Locate the cell with the specified text and output its [X, Y] center coordinate. 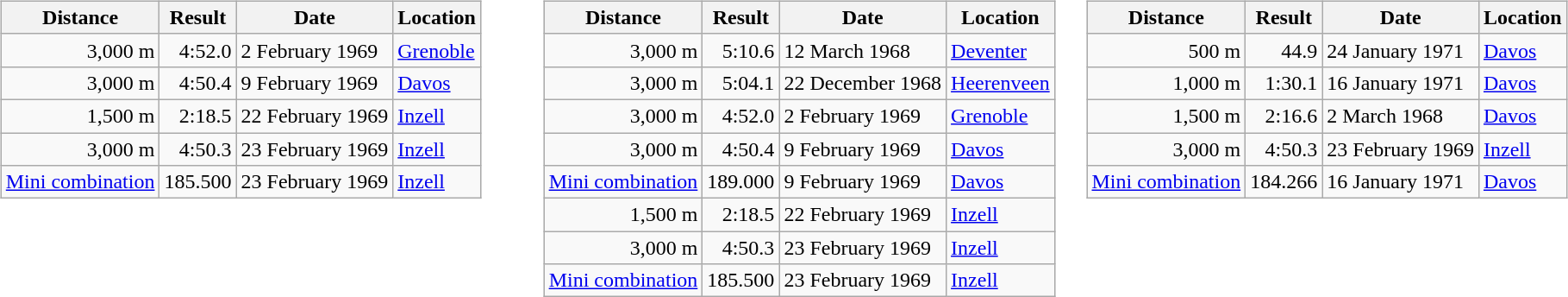
12 March 1968 [863, 50]
44.9 [1284, 50]
1:30.1 [1284, 83]
5:04.1 [741, 83]
189.000 [741, 182]
500 m [1166, 50]
Heerenveen [1001, 83]
24 January 1971 [1401, 50]
22 December 1968 [863, 83]
5:10.6 [741, 50]
Deventer [1001, 50]
2:16.6 [1284, 116]
184.266 [1284, 182]
1,000 m [1166, 83]
2 March 1968 [1401, 116]
